Capture the cell that displays the provided text and extract its [x, y] central coordinate. 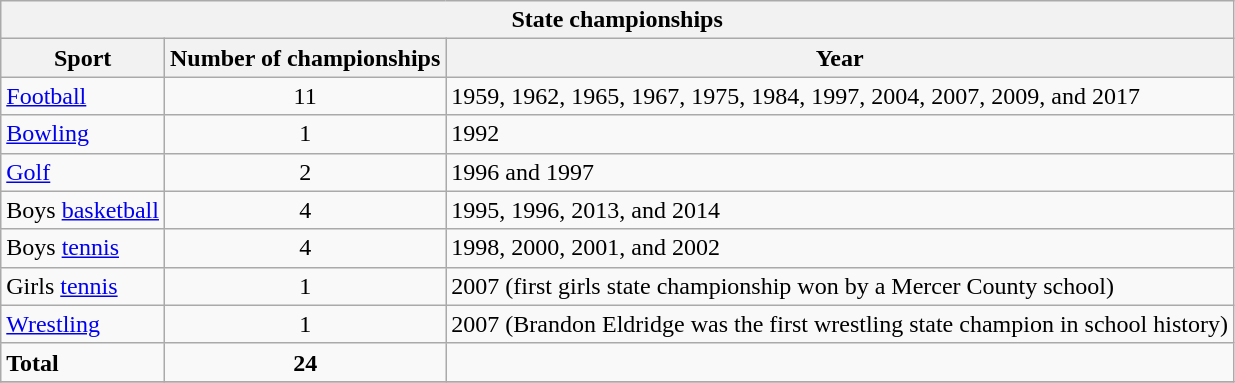
Wrestling [83, 324]
State championships [618, 20]
Football [83, 96]
1998, 2000, 2001, and 2002 [840, 248]
2007 (first girls state championship won by a Mercer County school) [840, 286]
2007 (Brandon Eldridge was the first wrestling state champion in school history) [840, 324]
2 [304, 172]
1995, 1996, 2013, and 2014 [840, 210]
Bowling [83, 134]
Boys basketball [83, 210]
Year [840, 58]
Girls tennis [83, 286]
Total [83, 362]
1959, 1962, 1965, 1967, 1975, 1984, 1997, 2004, 2007, 2009, and 2017 [840, 96]
Number of championships [304, 58]
Golf [83, 172]
1992 [840, 134]
24 [304, 362]
11 [304, 96]
Sport [83, 58]
1996 and 1997 [840, 172]
Boys tennis [83, 248]
